Return the (x, y) coordinate for the center point of the cell that contains the specified text.  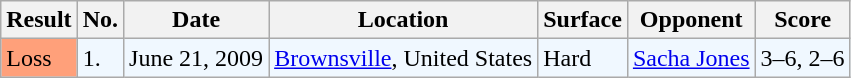
Loss (39, 58)
Sacha Jones (691, 58)
3–6, 2–6 (802, 58)
1. (100, 58)
Result (39, 20)
Hard (583, 58)
Date (196, 20)
Location (404, 20)
Surface (583, 20)
Opponent (691, 20)
Score (802, 20)
Brownsville, United States (404, 58)
June 21, 2009 (196, 58)
No. (100, 20)
